Return the [X, Y] coordinate for the center point of the cell that contains the specified text.  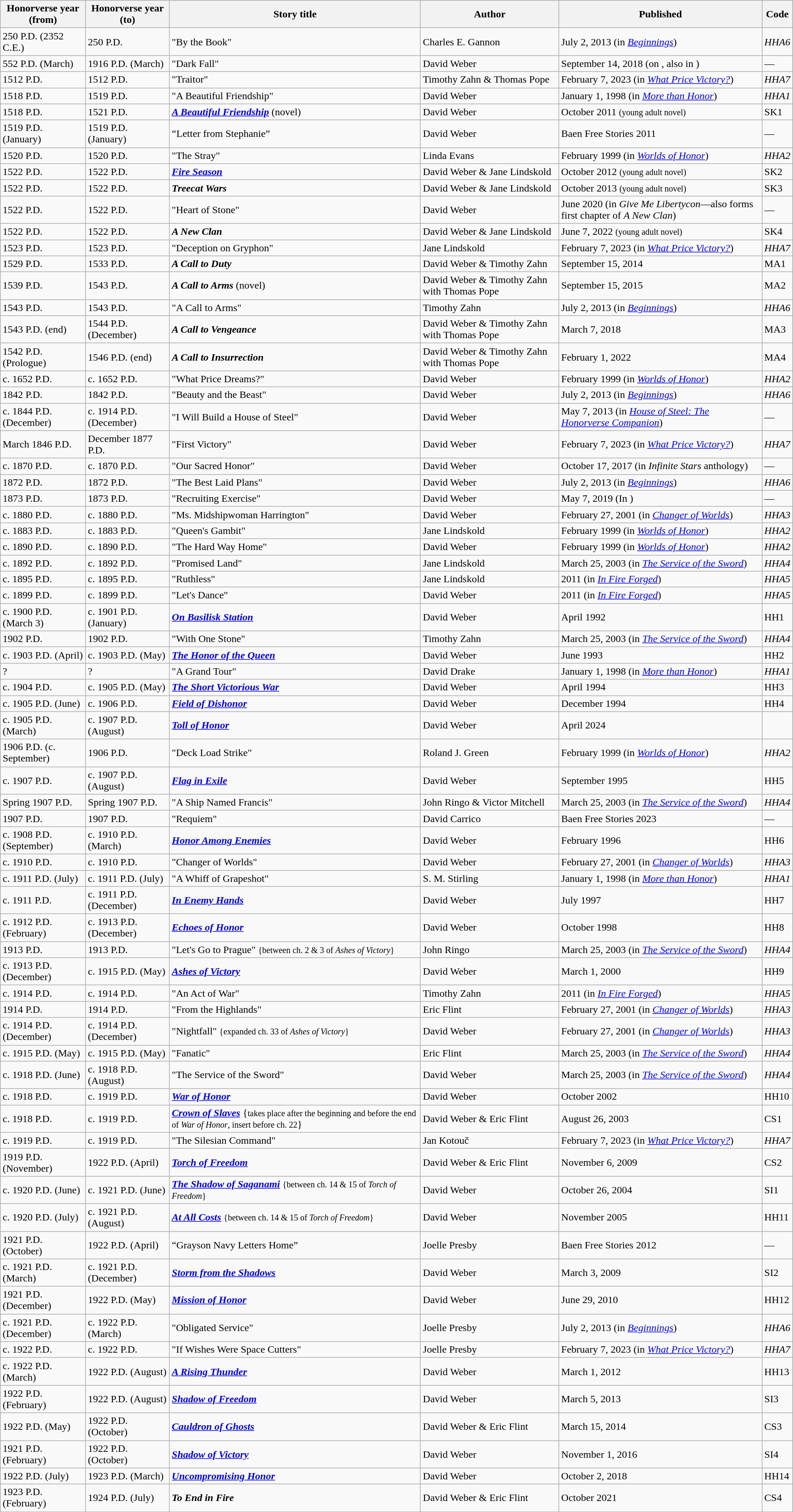
HH3 [777, 687]
June 29, 2010 [660, 1300]
Storm from the Shadows [295, 1273]
CS4 [777, 1498]
Treecat Wars [295, 188]
December 1877 P.D. [128, 444]
Echoes of Honor [295, 928]
Jan Kotouč [490, 1140]
c. 1911 P.D. [43, 900]
"A Ship Named Francis" [295, 802]
c. 1918 P.D. (June) [43, 1075]
Code [777, 14]
November 1, 2016 [660, 1454]
c. 1904 P.D. [43, 687]
c. 1907 P.D. [43, 781]
SI1 [777, 1190]
October 2013 (young adult novel) [660, 188]
A Call to Vengeance [295, 330]
Uncompromising Honor [295, 1476]
SK3 [777, 188]
CS3 [777, 1426]
1519 P.D. [128, 96]
Cauldron of Ghosts [295, 1426]
MA4 [777, 357]
HH2 [777, 655]
The Short Victorious War [295, 687]
HH7 [777, 900]
Honorverse year (from) [43, 14]
John Ringo & Victor Mitchell [490, 802]
On Basilisk Station [295, 617]
HH5 [777, 781]
Story title [295, 14]
September 1995 [660, 781]
October 17, 2017 (in Infinite Stars anthology) [660, 466]
Timothy Zahn & Thomas Pope [490, 80]
"A Beautiful Friendship" [295, 96]
c. 1906 P.D. [128, 703]
c. 1911 P.D. (December) [128, 900]
1544 P.D. (December) [128, 330]
March 1846 P.D. [43, 444]
"The Service of the Sword" [295, 1075]
1923 P.D. (February) [43, 1498]
Charles E. Gannon [490, 42]
June 1993 [660, 655]
A New Clan [295, 231]
1921 P.D. (December) [43, 1300]
October 2021 [660, 1498]
May 7, 2013 (in House of Steel: The Honorverse Companion) [660, 417]
June 7, 2022 (young adult novel) [660, 231]
Shadow of Victory [295, 1454]
SK2 [777, 172]
April 1992 [660, 617]
250 P.D. (2352 C.E.) [43, 42]
David Weber & Timothy Zahn [490, 264]
August 26, 2003 [660, 1119]
CS2 [777, 1162]
HH1 [777, 617]
1539 P.D. [43, 286]
October 26, 2004 [660, 1190]
c. 1905 P.D. (March) [43, 725]
"I Will Build a House of Steel" [295, 417]
October 2012 (young adult novel) [660, 172]
"Nightfall" {expanded ch. 33 of Ashes of Victory} [295, 1031]
"A Whiff of Grapeshot" [295, 878]
MA2 [777, 286]
October 2011 (young adult novel) [660, 112]
A Call to Insurrection [295, 357]
1546 P.D. (end) [128, 357]
Torch of Freedom [295, 1162]
HH11 [777, 1217]
October 1998 [660, 928]
"Requiem" [295, 818]
"Promised Land" [295, 563]
February 1996 [660, 840]
"Recruiting Exercise" [295, 498]
HH9 [777, 971]
HH14 [777, 1476]
1916 P.D. (March) [128, 64]
Author [490, 14]
September 14, 2018 (on , also in ) [660, 64]
December 1994 [660, 703]
March 3, 2009 [660, 1273]
Baen Free Stories 2011 [660, 134]
1924 P.D. (July) [128, 1498]
November 2005 [660, 1217]
"Heart of Stone" [295, 209]
1521 P.D. [128, 112]
MA3 [777, 330]
April 2024 [660, 725]
"What Price Dreams?" [295, 379]
Baen Free Stories 2012 [660, 1245]
c. 1920 P.D. (June) [43, 1190]
“Letter from Stephanie” [295, 134]
HH12 [777, 1300]
June 2020 (in Give Me Libertycon—also forms first chapter of A New Clan) [660, 209]
Crown of Slaves {takes place after the beginning and before the end of War of Honor, insert before ch. 22} [295, 1119]
c. 1903 P.D. (May) [128, 655]
c. 1920 P.D. (July) [43, 1217]
"With One Stone" [295, 639]
Honor Among Enemies [295, 840]
1923 P.D. (March) [128, 1476]
250 P.D. [128, 42]
Flag in Exile [295, 781]
1906 P.D. [128, 753]
Baen Free Stories 2023 [660, 818]
Field of Dishonor [295, 703]
September 15, 2014 [660, 264]
1921 P.D. (October) [43, 1245]
1543 P.D. (end) [43, 330]
c. 1921 P.D. (March) [43, 1273]
HH13 [777, 1371]
c. 1901 P.D. (January) [128, 617]
"A Call to Arms" [295, 308]
"Changer of Worlds" [295, 862]
c. 1910 P.D. (March) [128, 840]
"Let's Dance" [295, 595]
"Fanatic" [295, 1053]
MA1 [777, 264]
Mission of Honor [295, 1300]
c. 1900 P.D. (March 3) [43, 617]
A Call to Duty [295, 264]
"An Act of War" [295, 993]
David Carrico [490, 818]
SI2 [777, 1273]
March 7, 2018 [660, 330]
David Drake [490, 671]
c. 1844 P.D. (December) [43, 417]
SI4 [777, 1454]
1529 P.D. [43, 264]
Linda Evans [490, 156]
c. 1918 P.D. (August) [128, 1075]
1906 P.D. (c. September) [43, 753]
1921 P.D. (February) [43, 1454]
"The Hard Way Home" [295, 547]
"If Wishes Were Space Cutters" [295, 1350]
c. 1921 P.D. (June) [128, 1190]
1542 P.D. (Prologue) [43, 357]
"Deception on Gryphon" [295, 248]
Honorverse year (to) [128, 14]
552 P.D. (March) [43, 64]
September 15, 2015 [660, 286]
War of Honor [295, 1097]
Toll of Honor [295, 725]
"Dark Fall" [295, 64]
“Grayson Navy Letters Home” [295, 1245]
Roland J. Green [490, 753]
SK4 [777, 231]
At All Costs {between ch. 14 & 15 of Torch of Freedom} [295, 1217]
To End in Fire [295, 1498]
c. 1903 P.D. (April) [43, 655]
HH6 [777, 840]
HH10 [777, 1097]
"Obligated Service" [295, 1328]
The Shadow of Saganami {between ch. 14 & 15 of Torch of Freedom} [295, 1190]
A Call to Arms (novel) [295, 286]
1919 P.D. (November) [43, 1162]
July 1997 [660, 900]
c. 1908 P.D. (September) [43, 840]
March 1, 2012 [660, 1371]
A Beautiful Friendship (novel) [295, 112]
c. 1905 P.D. (May) [128, 687]
May 7, 2019 (In ) [660, 498]
"Ruthless" [295, 579]
October 2, 2018 [660, 1476]
March 5, 2013 [660, 1399]
"Let's Go to Prague" {between ch. 2 & 3 of Ashes of Victory} [295, 950]
1533 P.D. [128, 264]
"A Grand Tour" [295, 671]
October 2002 [660, 1097]
"Queen's Gambit" [295, 531]
"The Stray" [295, 156]
"Our Sacred Honor" [295, 466]
April 1994 [660, 687]
Fire Season [295, 172]
HH8 [777, 928]
"The Silesian Command" [295, 1140]
Shadow of Freedom [295, 1399]
c. 1905 P.D. (June) [43, 703]
In Enemy Hands [295, 900]
CS1 [777, 1119]
"Ms. Midshipwoman Harrington" [295, 514]
March 1, 2000 [660, 971]
1922 P.D. (July) [43, 1476]
February 1, 2022 [660, 357]
c. 1921 P.D. (August) [128, 1217]
A Rising Thunder [295, 1371]
"From the Highlands" [295, 1009]
"Beauty and the Beast" [295, 395]
Ashes of Victory [295, 971]
John Ringo [490, 950]
"Traitor" [295, 80]
HH4 [777, 703]
"By the Book" [295, 42]
November 6, 2009 [660, 1162]
S. M. Stirling [490, 878]
"The Best Laid Plans" [295, 482]
Published [660, 14]
The Honor of the Queen [295, 655]
"Deck Load Strike" [295, 753]
SK1 [777, 112]
SI3 [777, 1399]
"First Victory" [295, 444]
c. 1912 P.D. (February) [43, 928]
March 15, 2014 [660, 1426]
1922 P.D. (February) [43, 1399]
